Extract the [x, y] coordinate from the center of the cell holding the provided text.  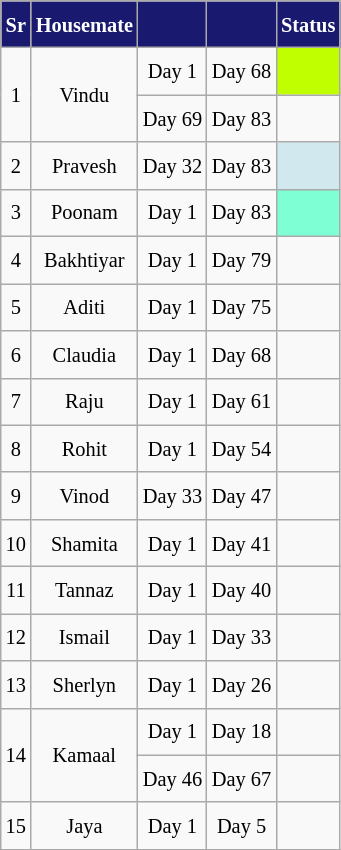
Pravesh [84, 166]
Housemate [84, 24]
Day 46 [172, 778]
Day 47 [242, 496]
Day 18 [242, 732]
2 [16, 166]
Day 54 [242, 448]
3 [16, 212]
8 [16, 448]
Day 61 [242, 402]
Ismail [84, 636]
13 [16, 684]
Shamita [84, 542]
Day 5 [242, 826]
11 [16, 590]
Vinod [84, 496]
Day 67 [242, 778]
Day 79 [242, 260]
Sr [16, 24]
7 [16, 402]
Vindu [84, 95]
Day 75 [242, 306]
15 [16, 826]
Status [308, 24]
Day 40 [242, 590]
Day 26 [242, 684]
6 [16, 354]
Day 32 [172, 166]
1 [16, 95]
Aditi [84, 306]
12 [16, 636]
4 [16, 260]
Poonam [84, 212]
Day 69 [172, 118]
Tannaz [84, 590]
10 [16, 542]
Sherlyn [84, 684]
Rohit [84, 448]
Day 41 [242, 542]
Bakhtiyar [84, 260]
9 [16, 496]
5 [16, 306]
14 [16, 755]
Raju [84, 402]
Kamaal [84, 755]
Claudia [84, 354]
Jaya [84, 826]
